Detect which cell encompasses the target text, then output its [X, Y] center coordinate. 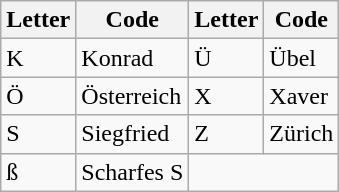
Z [226, 134]
Zürich [302, 134]
Ö [38, 96]
Scharfes S [132, 172]
Ü [226, 58]
Konrad [132, 58]
Xaver [302, 96]
S [38, 134]
ß [38, 172]
K [38, 58]
X [226, 96]
Österreich [132, 96]
Übel [302, 58]
Siegfried [132, 134]
